Provide the [x, y] coordinate of the cell's center where the given text is located.  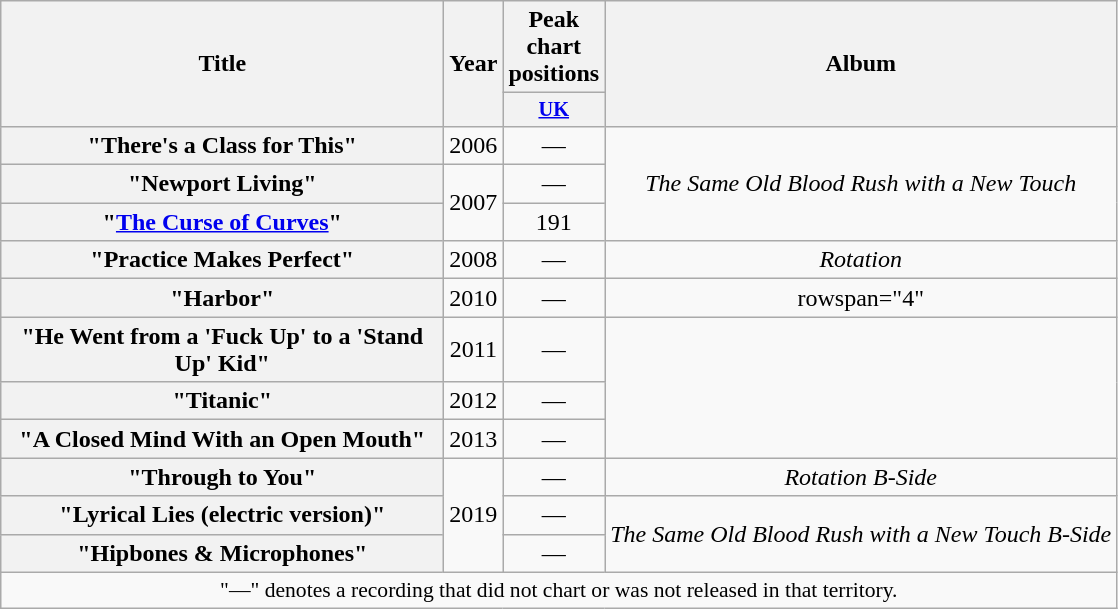
"The Curse of Curves" [222, 222]
The Same Old Blood Rush with a New Touch B-Side [861, 534]
"Hipbones & Microphones" [222, 553]
"Practice Makes Perfect" [222, 260]
"Lyrical Lies (electric version)" [222, 515]
"He Went from a 'Fuck Up' to a 'Stand Up' Kid" [222, 350]
2007 [474, 203]
"—" denotes a recording that did not chart or was not released in that territory. [559, 590]
"Newport Living" [222, 184]
2008 [474, 260]
2013 [474, 439]
2011 [474, 350]
2012 [474, 401]
2010 [474, 298]
Peak chart positions [554, 47]
"Harbor" [222, 298]
The Same Old Blood Rush with a New Touch [861, 183]
rowspan="4" [861, 298]
2006 [474, 145]
"Through to You" [222, 477]
UK [554, 110]
"There's a Class for This" [222, 145]
Album [861, 64]
Rotation [861, 260]
"Titanic" [222, 401]
Rotation B-Side [861, 477]
191 [554, 222]
Title [222, 64]
2019 [474, 515]
"A Closed Mind With an Open Mouth" [222, 439]
Year [474, 64]
